Locate the cell with the specified text and output its [x, y] center coordinate. 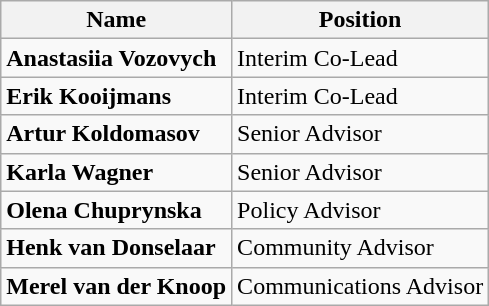
Olena Chuprynska [116, 210]
Name [116, 20]
Henk van Donselaar [116, 248]
Karla Wagner [116, 172]
Merel van der Knoop [116, 286]
Communications Advisor [360, 286]
Policy Advisor [360, 210]
Anastasiia Vozovych [116, 58]
Erik Kooijmans [116, 96]
Community Advisor [360, 248]
Artur Koldomasov [116, 134]
Position [360, 20]
